Provide the (x, y) coordinate of the cell's center where the given text is located.  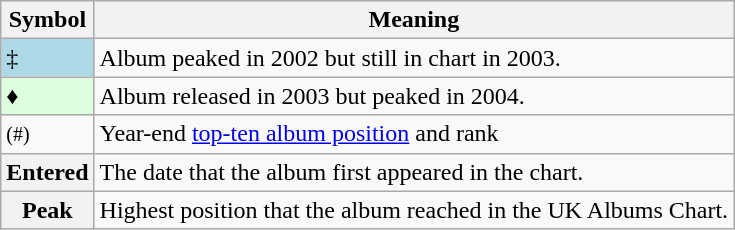
Album released in 2003 but peaked in 2004. (414, 96)
The date that the album first appeared in the chart. (414, 172)
Highest position that the album reached in the UK Albums Chart. (414, 210)
Entered (48, 172)
‡ (48, 58)
Symbol (48, 20)
(#) (48, 134)
Meaning (414, 20)
Album peaked in 2002 but still in chart in 2003. (414, 58)
Year-end top-ten album position and rank (414, 134)
Peak (48, 210)
♦ (48, 96)
